Capture the cell that displays the provided text and extract its (x, y) central coordinate. 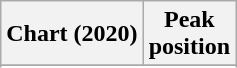
Peakposition (189, 34)
Chart (2020) (72, 34)
